For the text-containing cell, return its midpoint in [x, y] coordinate format. 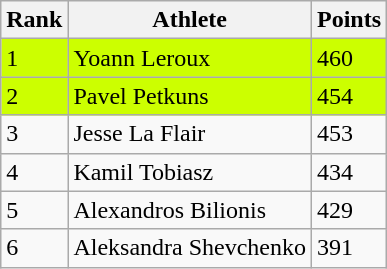
Alexandros Bilionis [190, 210]
391 [350, 248]
Aleksandra Shevchenko [190, 248]
3 [34, 134]
6 [34, 248]
Points [350, 20]
429 [350, 210]
4 [34, 172]
460 [350, 58]
Pavel Petkuns [190, 96]
Kamil Tobiasz [190, 172]
Athlete [190, 20]
Jesse La Flair [190, 134]
434 [350, 172]
454 [350, 96]
453 [350, 134]
5 [34, 210]
Yoann Leroux [190, 58]
2 [34, 96]
1 [34, 58]
Rank [34, 20]
